Scan for the cell matching the given text and deliver its (X, Y) coordinate at center. 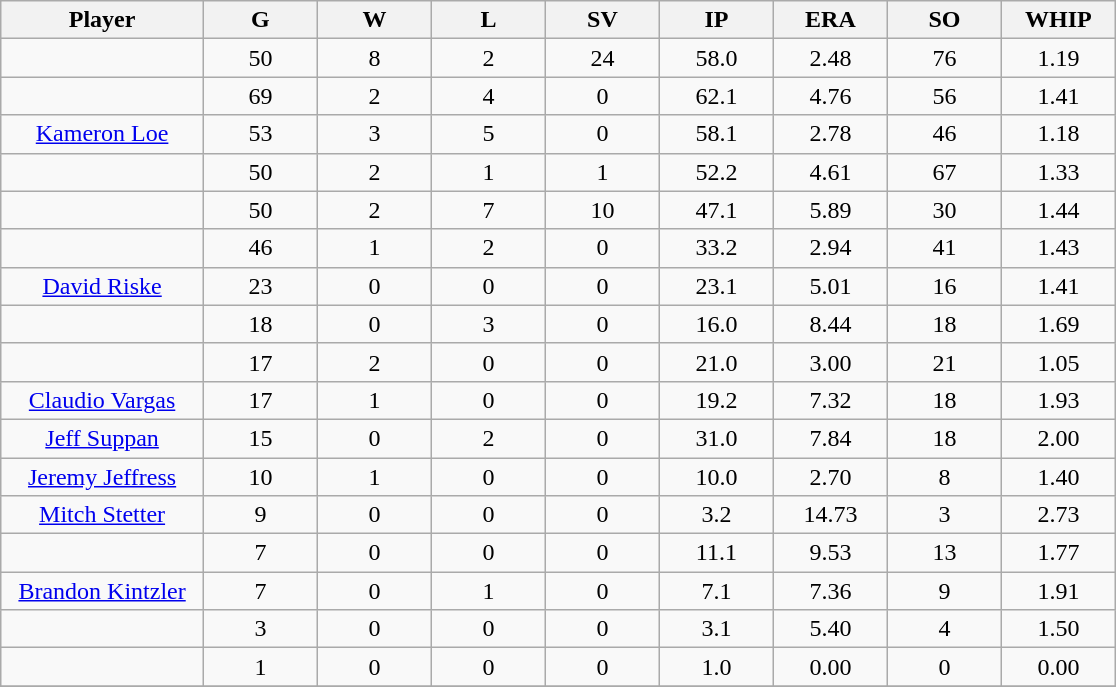
1.40 (1058, 477)
1.69 (1058, 324)
58.1 (716, 134)
3.1 (716, 629)
30 (944, 210)
2.78 (830, 134)
Player (102, 20)
Kameron Loe (102, 134)
47.1 (716, 210)
1.44 (1058, 210)
76 (944, 58)
56 (944, 96)
2.00 (1058, 438)
WHIP (1058, 20)
7.84 (830, 438)
2.94 (830, 248)
31.0 (716, 438)
Jeff Suppan (102, 438)
10.0 (716, 477)
16 (944, 286)
23.1 (716, 286)
21 (944, 362)
W (374, 20)
58.0 (716, 58)
2.73 (1058, 515)
L (488, 20)
4.76 (830, 96)
2.70 (830, 477)
52.2 (716, 172)
15 (260, 438)
62.1 (716, 96)
23 (260, 286)
3.2 (716, 515)
1.05 (1058, 362)
3.00 (830, 362)
1.33 (1058, 172)
SO (944, 20)
Mitch Stetter (102, 515)
ERA (830, 20)
16.0 (716, 324)
9.53 (830, 553)
1.43 (1058, 248)
21.0 (716, 362)
2.48 (830, 58)
69 (260, 96)
24 (602, 58)
7.32 (830, 400)
5.40 (830, 629)
1.50 (1058, 629)
David Riske (102, 286)
5 (488, 134)
67 (944, 172)
7.36 (830, 591)
13 (944, 553)
Jeremy Jeffress (102, 477)
1.19 (1058, 58)
11.1 (716, 553)
53 (260, 134)
Claudio Vargas (102, 400)
Brandon Kintzler (102, 591)
7.1 (716, 591)
33.2 (716, 248)
IP (716, 20)
4.61 (830, 172)
8.44 (830, 324)
19.2 (716, 400)
5.01 (830, 286)
1.77 (1058, 553)
G (260, 20)
41 (944, 248)
SV (602, 20)
1.18 (1058, 134)
1.93 (1058, 400)
1.91 (1058, 591)
1.0 (716, 667)
5.89 (830, 210)
14.73 (830, 515)
